Locate the cell with the specified text and output its (X, Y) center coordinate. 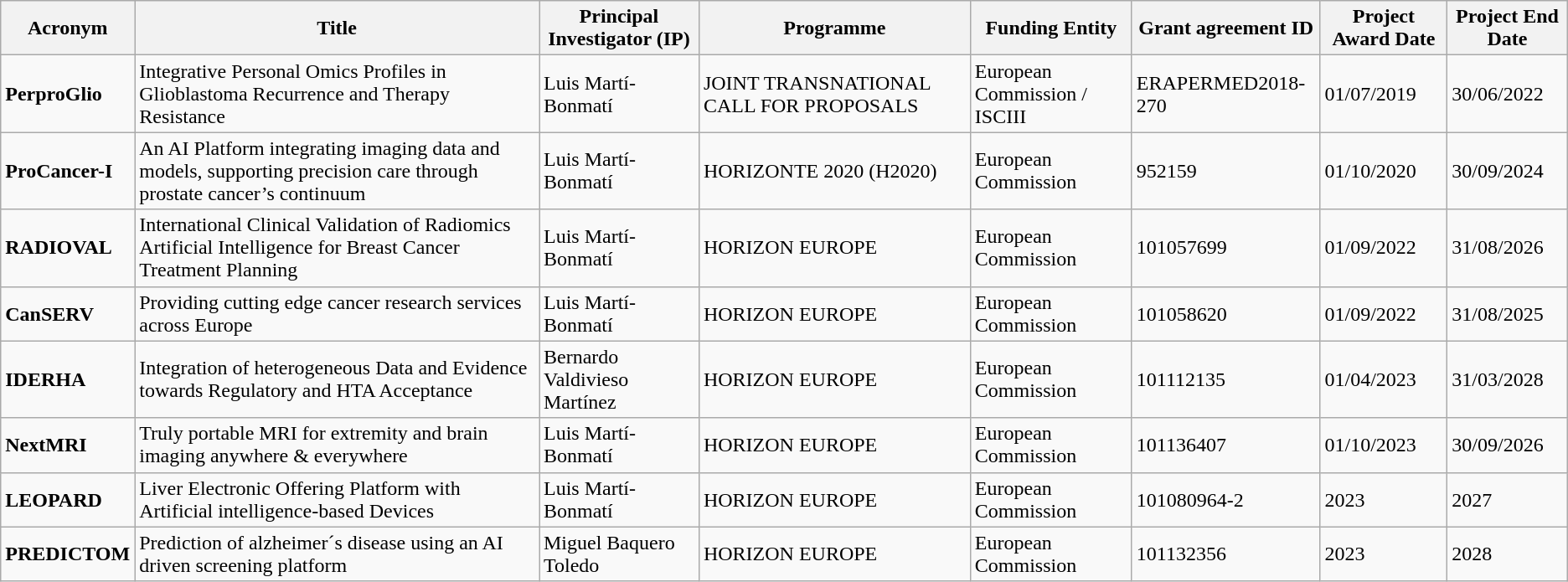
PREDICTOM (68, 554)
Project End Date (1508, 28)
An AI Platform integrating imaging data and models, supporting precision care through prostate cancer’s continuum (337, 171)
International Clinical Validation of Radiomics Artificial Intelligence for Breast Cancer Treatment Planning (337, 248)
Integrative Personal Omics Profiles in Glioblastoma Recurrence and Therapy Resistance (337, 94)
LEOPARD (68, 499)
Acronym (68, 28)
CanSERV (68, 313)
101080964-2 (1226, 499)
Funding Entity (1050, 28)
952159 (1226, 171)
31/08/2025 (1508, 313)
PerproGlio (68, 94)
Liver Electronic Offering Platform with Artificial intelligence-based Devices (337, 499)
HORIZONTE 2020 (H2020) (834, 171)
01/07/2019 (1384, 94)
101112135 (1226, 379)
01/10/2020 (1384, 171)
2028 (1508, 554)
IDERHA (68, 379)
31/08/2026 (1508, 248)
Title (337, 28)
Providing cutting edge cancer research services across Europe (337, 313)
101136407 (1226, 446)
01/10/2023 (1384, 446)
Truly portable MRI for extremity and brain imaging anywhere & everywhere (337, 446)
Programme (834, 28)
30/06/2022 (1508, 94)
Prediction of alzheimer´s disease using an AI driven screening platform (337, 554)
101132356 (1226, 554)
ERAPERMED2018-270 (1226, 94)
101058620 (1226, 313)
NextMRI (68, 446)
101057699 (1226, 248)
31/03/2028 (1508, 379)
2027 (1508, 499)
Project Award Date (1384, 28)
ProCancer-I (68, 171)
Integration of heterogeneous Data and Evidence towards Regulatory and HTA Acceptance (337, 379)
RADIOVAL (68, 248)
Principal Investigator (IP) (620, 28)
30/09/2024 (1508, 171)
30/09/2026 (1508, 446)
01/04/2023 (1384, 379)
Miguel Baquero Toledo (620, 554)
JOINT TRANSNATIONAL CALL FOR PROPOSALS (834, 94)
European Commission / ISCIII (1050, 94)
Grant agreement ID (1226, 28)
Bernardo Valdivieso Martínez (620, 379)
